Locate the cell with the specified text and output its (x, y) center coordinate. 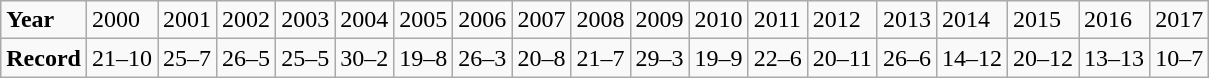
2003 (306, 20)
20–11 (842, 58)
29–3 (660, 58)
2010 (718, 20)
20–12 (1044, 58)
2015 (1044, 20)
26–6 (906, 58)
25–5 (306, 58)
10–7 (1180, 58)
2012 (842, 20)
2006 (482, 20)
2002 (246, 20)
13–13 (1114, 58)
14–12 (972, 58)
2011 (778, 20)
2016 (1114, 20)
26–5 (246, 58)
19–9 (718, 58)
Year (44, 20)
21–10 (122, 58)
21–7 (600, 58)
22–6 (778, 58)
2007 (542, 20)
2008 (600, 20)
25–7 (188, 58)
2017 (1180, 20)
2009 (660, 20)
2013 (906, 20)
20–8 (542, 58)
30–2 (364, 58)
26–3 (482, 58)
2004 (364, 20)
2005 (424, 20)
Record (44, 58)
2001 (188, 20)
2000 (122, 20)
2014 (972, 20)
19–8 (424, 58)
